Capture the cell that displays the provided text and extract its [X, Y] central coordinate. 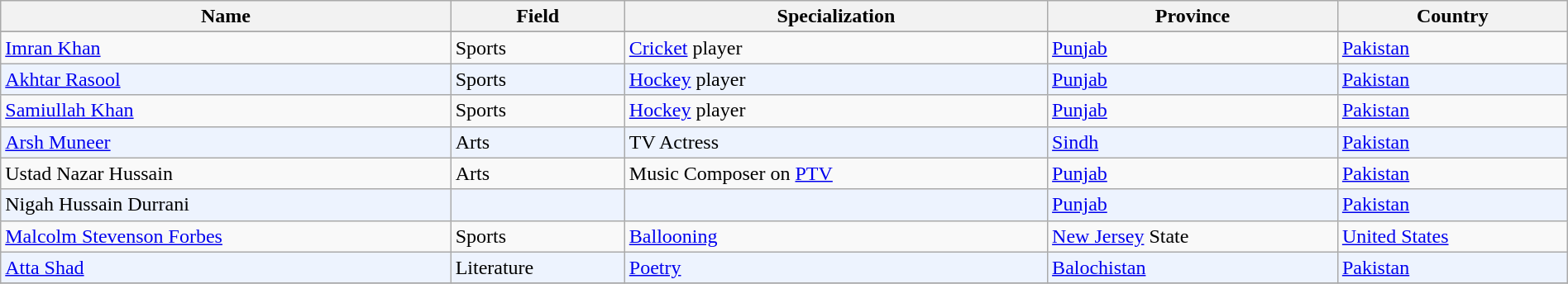
Sindh [1193, 142]
Specialization [835, 17]
Poetry [835, 267]
Field [538, 17]
United States [1452, 236]
Akhtar Rasool [226, 79]
Imran Khan [226, 48]
Music Composer on PTV [835, 173]
Atta Shad [226, 267]
Ustad Nazar Hussain [226, 173]
Cricket player [835, 48]
Arsh Muneer [226, 142]
Country [1452, 17]
Province [1193, 17]
TV Actress [835, 142]
Malcolm Stevenson Forbes [226, 236]
Literature [538, 267]
Nigah Hussain Durrani [226, 205]
New Jersey State [1193, 236]
Ballooning [835, 236]
Samiullah Khan [226, 111]
Balochistan [1193, 267]
Name [226, 17]
